From the cell containing the given text, extract its center point as (X, Y) coordinate. 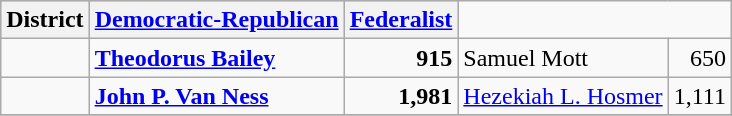
Theodorus Bailey (216, 58)
John P. Van Ness (216, 96)
Hezekiah L. Hosmer (563, 96)
District (45, 20)
1,111 (700, 96)
Federalist (401, 20)
915 (401, 58)
Samuel Mott (563, 58)
1,981 (401, 96)
650 (700, 58)
Democratic-Republican (216, 20)
